Search for the cell housing the specified text and yield its [X, Y] center coordinate. 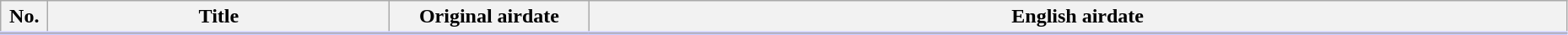
English airdate [1078, 17]
Original airdate [489, 17]
No. [24, 17]
Title [219, 17]
